Pinpoint the cell where the given text exists, returning its [x, y] midpoint coordinate. 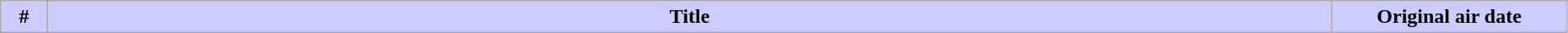
# [24, 17]
Original air date [1449, 17]
Title [689, 17]
